Return (x, y) of the center of cell containing provided text 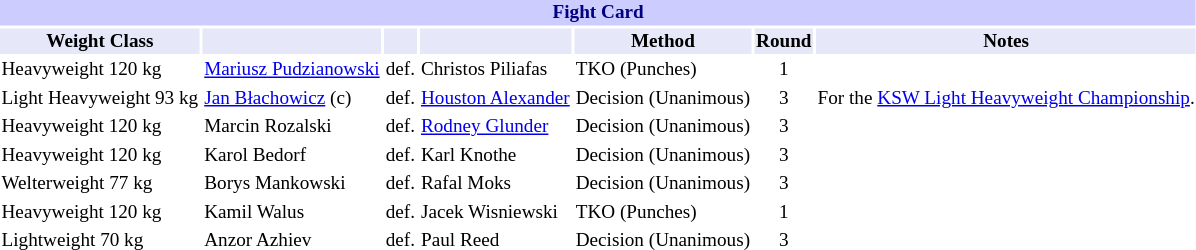
Christos Piliafas (495, 70)
Mariusz Pudzianowski (292, 70)
Marcin Rozalski (292, 127)
Notes (1006, 41)
Rafal Moks (495, 184)
Borys Mankowski (292, 184)
Welterweight 77 kg (100, 184)
Round (784, 41)
Jan Błachowicz (c) (292, 99)
Kamil Walus (292, 213)
Karol Bedorf (292, 155)
Method (662, 41)
For the KSW Light Heavyweight Championship. (1006, 99)
Rodney Glunder (495, 127)
Weight Class (100, 41)
Karl Knothe (495, 155)
Houston Alexander (495, 99)
Light Heavyweight 93 kg (100, 99)
Fight Card (598, 13)
Jacek Wisniewski (495, 213)
